Find where the given text appears and provide that cell's center as [X, Y] coordinate. 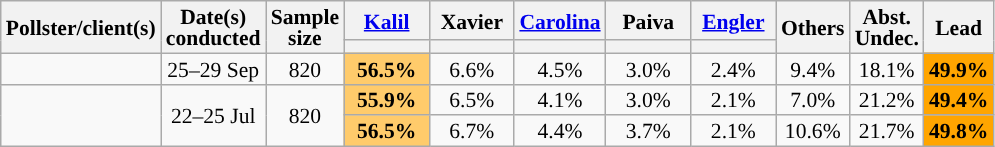
6.7% [472, 132]
Date(s)conducted [214, 27]
4.4% [560, 132]
18.1% [887, 68]
21.2% [887, 100]
Samplesize [305, 27]
49.8% [958, 132]
49.9% [958, 68]
Lead [958, 27]
Pollster/client(s) [81, 27]
Carolina [560, 20]
Others [813, 27]
Kalil [386, 20]
55.9% [386, 100]
9.4% [813, 68]
22–25 Jul [214, 115]
6.5% [472, 100]
Abst.Undec. [887, 27]
2.4% [734, 68]
3.7% [648, 132]
Engler [734, 20]
Paiva [648, 20]
10.6% [813, 132]
49.4% [958, 100]
Xavier [472, 20]
4.5% [560, 68]
25–29 Sep [214, 68]
21.7% [887, 132]
4.1% [560, 100]
7.0% [813, 100]
6.6% [472, 68]
